Extract the [x, y] coordinate from the center of the cell holding the provided text.  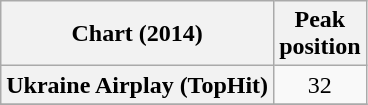
32 [320, 85]
Ukraine Airplay (TopHit) [138, 85]
Chart (2014) [138, 34]
Peakposition [320, 34]
